Return (x, y) of the center of cell containing provided text 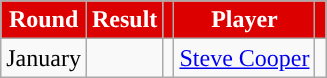
Result (124, 20)
Player (244, 20)
Round (44, 20)
Steve Cooper (244, 58)
January (44, 58)
